From the cell containing the given text, extract its center point as [x, y] coordinate. 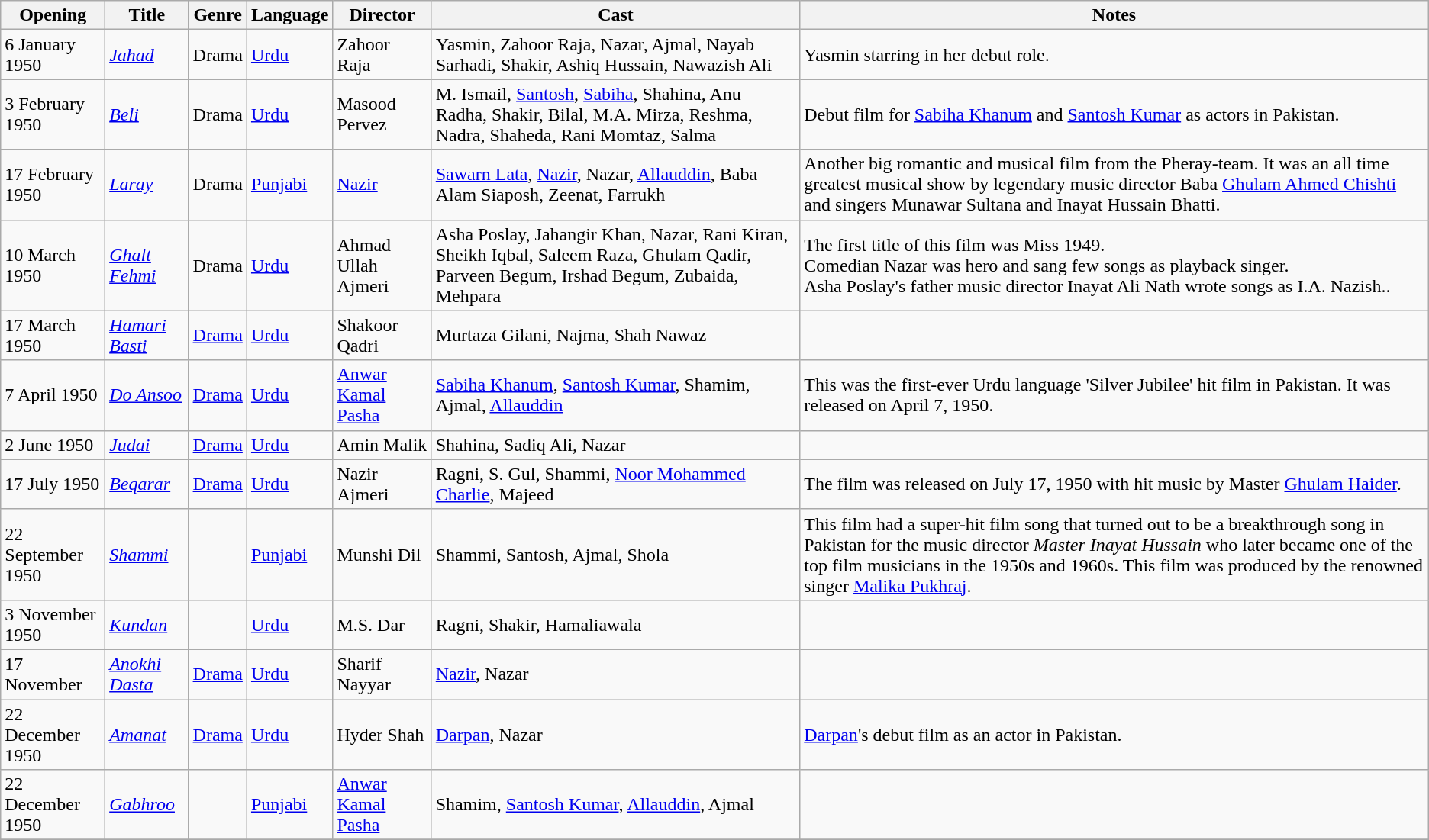
Murtaza Gilani, Najma, Shah Nawaz [615, 336]
Munshi Dil [382, 554]
Nazir [382, 185]
Hyder Shah [382, 734]
Ragni, S. Gul, Shammi, Noor Mohammed Charlie, Majeed [615, 484]
Genre [218, 15]
Director [382, 15]
Gabhroo [147, 805]
10 March 1950 [53, 266]
M.S. Dar [382, 624]
This was the first-ever Urdu language 'Silver Jubilee' hit film in Pakistan. It was released on April 7, 1950. [1114, 395]
6 January 1950 [53, 55]
Yasmin, Zahoor Raja, Nazar, Ajmal, Nayab Sarhadi, Shakir, Ashiq Hussain, Nawazish Ali [615, 55]
Zahoor Raja [382, 55]
Amanat [147, 734]
Sawarn Lata, Nazir, Nazar, Allauddin, Baba Alam Siaposh, Zeenat, Farrukh [615, 185]
Title [147, 15]
Ghalt Fehmi [147, 266]
Yasmin starring in her debut role. [1114, 55]
3 February 1950 [53, 114]
Nazir Ajmeri [382, 484]
The film was released on July 17, 1950 with hit music by Master Ghulam Haider. [1114, 484]
17 July 1950 [53, 484]
Shahina, Sadiq Ali, Nazar [615, 445]
Laray [147, 185]
Sabiha Khanum, Santosh Kumar, Shamim, Ajmal, Allauddin [615, 395]
M. Ismail, Santosh, Sabiha, Shahina, Anu Radha, Shakir, Bilal, M.A. Mirza, Reshma, Nadra, Shaheda, Rani Momtaz, Salma [615, 114]
Nazir, Nazar [615, 674]
22 September 1950 [53, 554]
Darpan's debut film as an actor in Pakistan. [1114, 734]
Shammi, Santosh, Ajmal, Shola [615, 554]
Opening [53, 15]
17 February 1950 [53, 185]
Beqarar [147, 484]
Sharif Nayyar [382, 674]
Ragni, Shakir, Hamaliawala [615, 624]
Beli [147, 114]
Shakoor Qadri [382, 336]
Judai [147, 445]
Hamari Basti [147, 336]
Do Ansoo [147, 395]
Notes [1114, 15]
Shamim, Santosh Kumar, Allauddin, Ajmal [615, 805]
3 November 1950 [53, 624]
2 June 1950 [53, 445]
Ahmad Ullah Ajmeri [382, 266]
17 November [53, 674]
Masood Pervez [382, 114]
Darpan, Nazar [615, 734]
17 March 1950 [53, 336]
Debut film for Sabiha Khanum and Santosh Kumar as actors in Pakistan. [1114, 114]
Amin Malik [382, 445]
Jahad [147, 55]
Language [289, 15]
7 April 1950 [53, 395]
Anokhi Dasta [147, 674]
Asha Poslay, Jahangir Khan, Nazar, Rani Kiran, Sheikh Iqbal, Saleem Raza, Ghulam Qadir, Parveen Begum, Irshad Begum, Zubaida, Mehpara [615, 266]
Kundan [147, 624]
Shammi [147, 554]
Cast [615, 15]
